Return the (x, y) coordinate for the center point of the cell that contains the specified text.  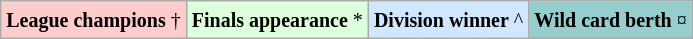
Finals appearance * (277, 20)
Wild card berth ¤ (610, 20)
League champions † (94, 20)
Division winner ^ (448, 20)
